Search for the cell housing the specified text and yield its [X, Y] center coordinate. 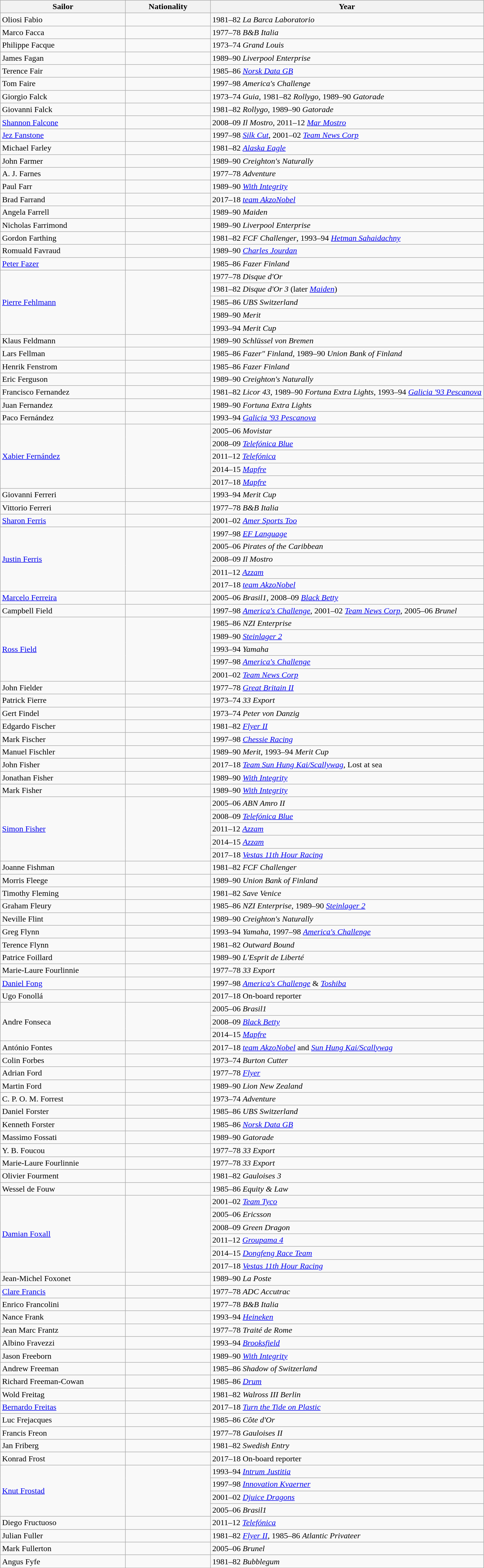
1981–82 FCF Challenger, 1993–94 Hetman Sahaidachny [347, 238]
1993–94 Intrum Justitia [347, 1471]
Lars Fellman [63, 353]
Klaus Feldmann [63, 341]
Marcelo Ferreira [63, 598]
1993–94 Yamaha [347, 649]
1981–82 Save Venice [347, 893]
Francisco Fernandez [63, 392]
Romuald Favraud [63, 251]
Eric Ferguson [63, 379]
Jan Friberg [63, 1446]
1977–78 Flyer [347, 1073]
1985–86 NZI Enterprise, 1989–90 Steinlager 2 [347, 906]
1973–74 Grand Louis [347, 45]
Vittorio Ferreri [63, 508]
Sharon Ferris [63, 521]
2005–06 Brunel [347, 1548]
Pierre Fehlmann [63, 302]
A. J. Farnes [63, 174]
Philippe Facque [63, 45]
Graham Fleury [63, 906]
1977–78 Great Britain II [347, 688]
2001–02 Team News Corp [347, 675]
Shannon Falcone [63, 122]
1985–86 Côte d'Or [347, 1420]
1973–74 Peter von Danzig [347, 713]
1977–78 Adventure [347, 174]
Adrian Ford [63, 1073]
Simon Fisher [63, 829]
1985–86 Shadow of Switzerland [347, 1368]
2005–06 ABN Amro II [347, 803]
1997–98 EF Language [347, 533]
1981–82 Rollygo, 1989–90 Gatorade [347, 109]
Paco Fernández [63, 418]
1989–90 La Poste [347, 1279]
Daniel Forster [63, 1112]
2005–06 Movistar [347, 431]
Martin Ford [63, 1086]
1993–94 Heineken [347, 1317]
1989–90 Maiden [347, 212]
Nance Frank [63, 1317]
Peter Fazer [63, 264]
Nationality [168, 7]
1997–98 America's Challenge, 2001–02 Team News Corp, 2005–06 Brunel [347, 611]
Jean-Michel Foxonet [63, 1279]
Massimo Fossati [63, 1137]
1973–74 33 Export [347, 700]
1989–90 L'Esprit de Liberté [347, 957]
Patrice Foillard [63, 957]
John Farmer [63, 161]
1989–90 Charles Jourdan [347, 251]
Wessel de Fouw [63, 1189]
1977–78 Traité de Rome [347, 1330]
Ross Field [63, 649]
1981–82 Gauloises 3 [347, 1176]
2005–06 Ericsson [347, 1215]
Diego Fructuoso [63, 1523]
Edgardo Fischer [63, 726]
Colin Forbes [63, 1060]
Kenneth Forster [63, 1124]
1981–82 Flyer II, 1985–86 Atlantic Privateer [347, 1536]
Year [347, 7]
Angus Fyfe [63, 1561]
Paul Farr [63, 187]
Oliosi Fabio [63, 20]
1989–90 Merit, 1993–94 Merit Cup [347, 752]
1993–94 Yamaha, 1997–98 America's Challenge [347, 932]
Mark Fullerton [63, 1548]
Nicholas Farrimond [63, 225]
Juan Fernandez [63, 405]
Gert Findel [63, 713]
Sailor [63, 7]
Andre Fonseca [63, 1022]
Justin Ferris [63, 559]
1989–90 Fortuna Extra Lights [347, 405]
Greg Flynn [63, 932]
Giovanni Falck [63, 109]
2011–12 Groupama 4 [347, 1240]
1981–82 La Barca Laboratorio [347, 20]
1989–90 Union Bank of Finland [347, 880]
Campbell Field [63, 611]
2017–18 Mapfre [347, 482]
Neville Flint [63, 919]
Giovanni Ferreri [63, 495]
1989–90 Steinlager 2 [347, 636]
1973–74 Burton Cutter [347, 1060]
Damian Foxall [63, 1234]
Jean Marc Frantz [63, 1330]
1981–82 Flyer II [347, 726]
Gordon Farthing [63, 238]
1981–82 FCF Challenger [347, 868]
Andrew Freeman [63, 1368]
Enrico Francolini [63, 1304]
2001–02 Djuice Dragons [347, 1497]
Morris Fleege [63, 880]
1981–82 Swedish Entry [347, 1446]
1989–90 Schlüssel von Bremen [347, 341]
Francis Freon [63, 1433]
Mark Fisher [63, 791]
1985–86 Drum [347, 1381]
2008–09 Il Mostro [347, 559]
Marco Facca [63, 32]
1997–98 Chessie Racing [347, 739]
1981–82 Disque d'Or 3 (later Maiden) [347, 289]
2001–02 Team Tyco [347, 1202]
C. P. O. M. Forrest [63, 1099]
1977–78 Gauloises II [347, 1433]
Terence Flynn [63, 945]
Terence Fair [63, 71]
Konrad Frost [63, 1459]
2005–06 Brasil1, 2008–09 Black Betty [347, 598]
1989–90 Gatorade [347, 1137]
1981–82 Bubblegum [347, 1561]
Patrick Fierre [63, 700]
Brad Farrand [63, 200]
Manuel Fischler [63, 752]
1993–94 Galicia '93 Pescanova [347, 418]
1997–98 Innovation Kvaerner [347, 1484]
Knut Frostad [63, 1491]
2001–02 Amer Sports Too [347, 521]
Y. B. Foucou [63, 1150]
Joanne Fishman [63, 868]
Angela Farrell [63, 212]
Julian Fuller [63, 1536]
1997–98 Silk Cut, 2001–02 Team News Corp [347, 135]
1973–74 Guia, 1981–82 Rollygo, 1989–90 Gatorade [347, 97]
2014–15 Dongfeng Race Team [347, 1253]
1997–98 America's Challenge & Toshiba [347, 983]
Olivier Fourment [63, 1176]
Bernardo Freitas [63, 1407]
2008–09 Il Mostro, 2011–12 Mar Mostro [347, 122]
2014–15 Azzam [347, 842]
1989–90 Lion New Zealand [347, 1086]
2008–09 Black Betty [347, 1022]
Richard Freeman-Cowan [63, 1381]
1989–90 Merit [347, 315]
1977–78 Disque d'Or [347, 276]
Michael Farley [63, 148]
1981–82 Licor 43, 1989–90 Fortuna Extra Lights, 1993–94 Galicia '93 Pescanova [347, 392]
2008–09 Green Dragon [347, 1227]
Timothy Fleming [63, 893]
2017–18 Turn the Tide on Plastic [347, 1407]
António Fontes [63, 1047]
Wold Freitag [63, 1394]
Luc Frejacques [63, 1420]
1973–74 Adventure [347, 1099]
Xabier Fernández [63, 456]
John Fisher [63, 765]
Albino Fravezzi [63, 1343]
2017–18 Team Sun Hung Kai/Scallywag, Lost at sea [347, 765]
Clare Francis [63, 1292]
2005–06 Pirates of the Caribbean [347, 546]
1981–82 Walross III Berlin [347, 1394]
1981–82 Alaska Eagle [347, 148]
Jason Freeborn [63, 1356]
Jonathan Fisher [63, 777]
John Fielder [63, 688]
1993–94 Brooksfield [347, 1343]
Henrik Fenstrom [63, 366]
1985–86 Equity & Law [347, 1189]
1981–82 Outward Bound [347, 945]
Daniel Fong [63, 983]
Mark Fischer [63, 739]
1985–86 Fazer" Finland, 1989–90 Union Bank of Finland [347, 353]
Giorgio Falck [63, 97]
Ugo Fonollá [63, 996]
Jez Fanstone [63, 135]
1977–78 ADC Accutrac [347, 1292]
James Fagan [63, 58]
2017–18 team AkzoNobel and Sun Hung Kai/Scallywag [347, 1047]
1985–86 NZI Enterprise [347, 623]
Tom Faire [63, 84]
